Detect which cell encompasses the target text, then output its (x, y) center coordinate. 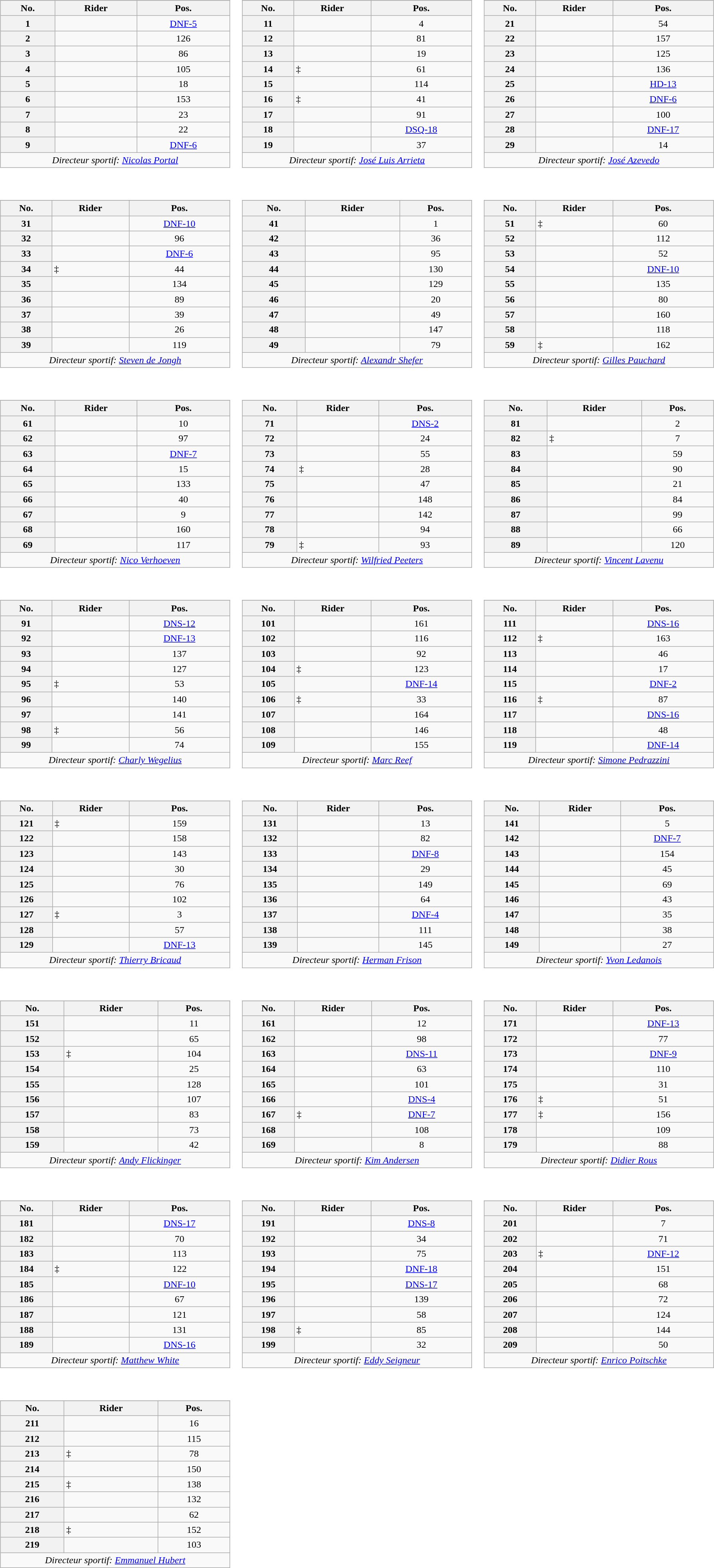
182 (26, 1238)
140 (180, 699)
40 (184, 499)
212 (32, 1439)
201 (510, 1223)
No. Rider Pos. 71 DNS-2 72 24 73 55 74 ‡ 28 75 47 76 148 77 142 78 94 79 ‡ 93 Directeur sportif: Wilfried Peeters (362, 479)
DNF-12 (663, 1254)
Directeur sportif: Kim Andersen (357, 1160)
216 (32, 1499)
20 (436, 299)
50 (663, 1345)
185 (26, 1284)
205 (510, 1284)
10 (184, 423)
189 (26, 1345)
215 (32, 1484)
193 (268, 1254)
80 (663, 299)
Directeur sportif: José Azevedo (599, 160)
Directeur sportif: Charly Wegelius (115, 760)
219 (32, 1545)
Directeur sportif: Gilles Pauchard (599, 360)
120 (678, 545)
60 (663, 223)
DNF-8 (425, 854)
171 (510, 1023)
DNF-18 (421, 1269)
130 (436, 269)
183 (26, 1254)
DNS-2 (425, 423)
Directeur sportif: Emmanuel Hubert (115, 1560)
203 (510, 1254)
209 (510, 1345)
202 (510, 1238)
DSQ-18 (421, 130)
Directeur sportif: Herman Frison (357, 960)
30 (180, 869)
177 (510, 1115)
184 (26, 1269)
176 (510, 1099)
106 (268, 699)
No. Rider Pos. 191 DNS-8 192 34 193 75 194 DNF-18 195 DNS-17 196 139 197 58 198 ‡ 85 199 32 Directeur sportif: Eddy Seigneur (362, 1279)
188 (26, 1330)
192 (268, 1238)
207 (510, 1315)
196 (268, 1299)
Directeur sportif: Alexandr Shefer (357, 360)
90 (678, 469)
206 (510, 1299)
169 (268, 1145)
Directeur sportif: Thierry Bricaud (115, 960)
166 (268, 1099)
No. Rider Pos. 161 12 162 98 163 DNS-11 164 63 165 101 166 DNS-4 167 ‡ DNF-7 168 108 169 8 Directeur sportif: Kim Andersen (362, 1079)
197 (268, 1315)
Directeur sportif: Nicolas Portal (115, 160)
Directeur sportif: Steven de Jongh (115, 360)
150 (194, 1469)
172 (510, 1038)
208 (510, 1330)
Directeur sportif: Wilfried Peeters (357, 560)
198 (268, 1330)
No. Rider Pos. 131 13 132 82 133 DNF-8 134 29 135 149 136 64 137 DNF-4 138 111 139 145 Directeur sportif: Herman Frison (362, 879)
No. Rider Pos. 41 1 42 36 43 95 44 130 45 129 46 20 47 49 48 147 49 79 Directeur sportif: Alexandr Shefer (362, 279)
187 (26, 1315)
Directeur sportif: Yvon Ledanois (599, 960)
HD-13 (663, 84)
211 (32, 1424)
DNF-9 (663, 1054)
204 (510, 1269)
DNS-12 (180, 623)
217 (32, 1515)
Directeur sportif: Matthew White (115, 1360)
100 (663, 115)
175 (510, 1084)
199 (268, 1345)
168 (268, 1130)
Directeur sportif: Eddy Seigneur (357, 1360)
165 (268, 1084)
6 (28, 99)
213 (32, 1454)
Directeur sportif: Enrico Poitschke (599, 1360)
191 (268, 1223)
DNF-2 (663, 684)
No. Rider Pos. 101 161 102 116 103 92 104 ‡ 123 105 DNF-14 106 ‡ 33 107 164 108 146 109 155 Directeur sportif: Marc Reef (362, 679)
167 (268, 1115)
178 (510, 1130)
179 (510, 1145)
Directeur sportif: Didier Rous (599, 1160)
218 (32, 1530)
Directeur sportif: Marc Reef (357, 760)
DNF-17 (663, 130)
DNF-4 (425, 914)
173 (510, 1054)
Directeur sportif: Vincent Lavenu (599, 560)
110 (663, 1069)
DNS-11 (421, 1054)
Directeur sportif: Andy Flickinger (115, 1160)
DNF-5 (184, 23)
181 (26, 1223)
70 (180, 1238)
Directeur sportif: José Luis Arrieta (357, 160)
DNS-8 (421, 1223)
214 (32, 1469)
Directeur sportif: Nico Verhoeven (115, 560)
195 (268, 1284)
186 (26, 1299)
194 (268, 1269)
DNS-4 (421, 1099)
174 (510, 1069)
Directeur sportif: Simone Pedrazzini (599, 760)
